For the text-containing cell, return its midpoint in [x, y] coordinate format. 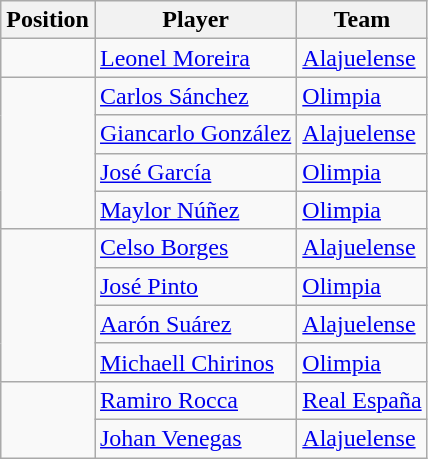
Player [195, 20]
José Pinto [195, 286]
Michaell Chirinos [195, 362]
Ramiro Rocca [195, 400]
Carlos Sánchez [195, 96]
Real España [362, 400]
Celso Borges [195, 248]
Giancarlo González [195, 134]
José García [195, 172]
Leonel Moreira [195, 58]
Position [48, 20]
Johan Venegas [195, 438]
Maylor Núñez [195, 210]
Aarón Suárez [195, 324]
Team [362, 20]
